From the cell containing the given text, extract its center point as (X, Y) coordinate. 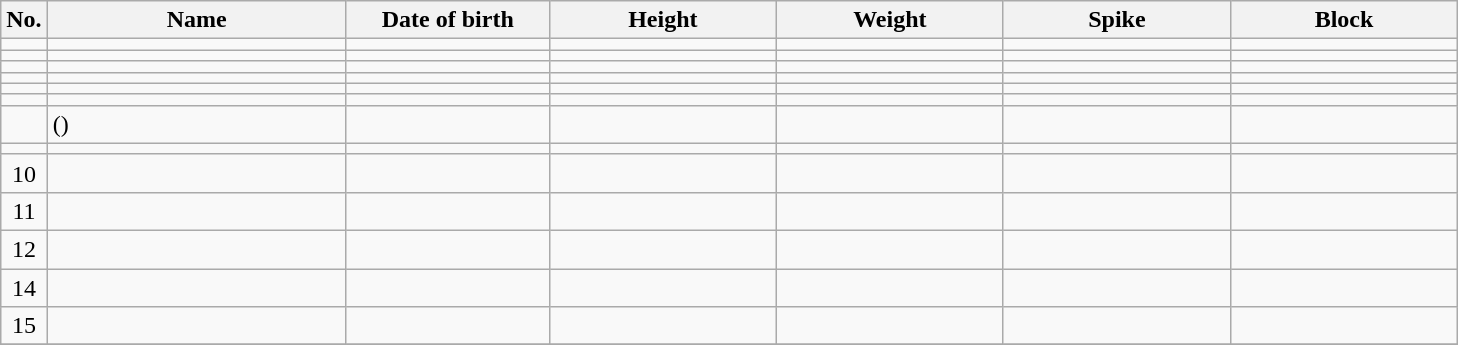
Name (196, 20)
Height (662, 20)
11 (24, 211)
Weight (890, 20)
Spike (1116, 20)
14 (24, 287)
12 (24, 249)
Block (1344, 20)
No. (24, 20)
Date of birth (448, 20)
10 (24, 173)
() (196, 124)
15 (24, 326)
